Extract the (x, y) coordinate from the center of the cell holding the provided text.  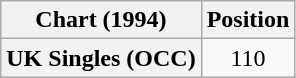
110 (248, 58)
Chart (1994) (101, 20)
UK Singles (OCC) (101, 58)
Position (248, 20)
